Pinpoint the cell where the given text exists, returning its [x, y] midpoint coordinate. 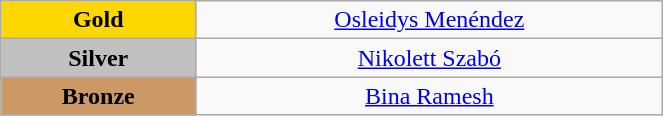
Bronze [98, 96]
Bina Ramesh [430, 96]
Silver [98, 58]
Gold [98, 20]
Osleidys Menéndez [430, 20]
Nikolett Szabó [430, 58]
